Return (X, Y) of the center of cell containing provided text 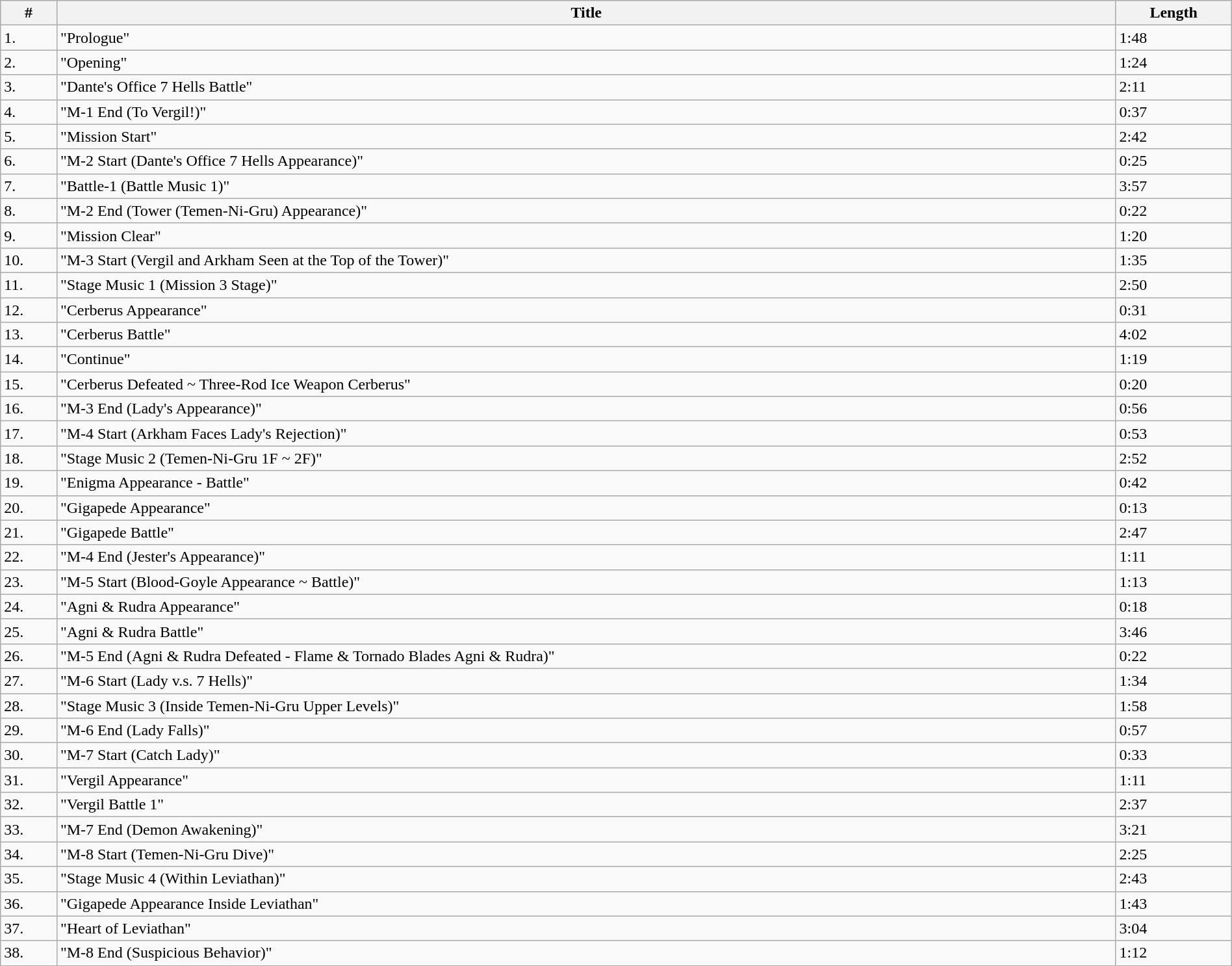
24. (29, 607)
30. (29, 755)
3:04 (1174, 928)
4. (29, 112)
"M-1 End (To Vergil!)" (586, 112)
"Stage Music 4 (Within Leviathan)" (586, 879)
Length (1174, 13)
"Stage Music 3 (Inside Temen-Ni-Gru Upper Levels)" (586, 705)
"Stage Music 1 (Mission 3 Stage)" (586, 285)
"Mission Clear" (586, 235)
26. (29, 656)
0:33 (1174, 755)
21. (29, 532)
0:31 (1174, 310)
"M-8 End (Suspicious Behavior)" (586, 953)
"M-6 End (Lady Falls)" (586, 731)
"Vergil Battle 1" (586, 805)
3:21 (1174, 829)
2:47 (1174, 532)
1:34 (1174, 681)
"Gigapede Battle" (586, 532)
10. (29, 260)
1:19 (1174, 359)
Title (586, 13)
# (29, 13)
2:52 (1174, 458)
"Prologue" (586, 38)
25. (29, 631)
34. (29, 854)
3:57 (1174, 186)
3:46 (1174, 631)
"M-7 Start (Catch Lady)" (586, 755)
"Cerberus Defeated ~ Three-Rod Ice Weapon Cerberus" (586, 384)
"Agni & Rudra Appearance" (586, 607)
2:25 (1174, 854)
"Vergil Appearance" (586, 780)
"M-4 Start (Arkham Faces Lady's Rejection)" (586, 434)
2:42 (1174, 137)
19. (29, 483)
0:13 (1174, 508)
"Heart of Leviathan" (586, 928)
33. (29, 829)
6. (29, 161)
1:20 (1174, 235)
"Mission Start" (586, 137)
"M-8 Start (Temen-Ni-Gru Dive)" (586, 854)
0:42 (1174, 483)
2:50 (1174, 285)
9. (29, 235)
2:43 (1174, 879)
3. (29, 87)
12. (29, 310)
0:53 (1174, 434)
"M-3 Start (Vergil and Arkham Seen at the Top of the Tower)" (586, 260)
0:37 (1174, 112)
11. (29, 285)
1:35 (1174, 260)
"Stage Music 2 (Temen-Ni-Gru 1F ~ 2F)" (586, 458)
27. (29, 681)
14. (29, 359)
1:48 (1174, 38)
28. (29, 705)
8. (29, 211)
38. (29, 953)
36. (29, 904)
"M-2 Start (Dante's Office 7 Hells Appearance)" (586, 161)
1:13 (1174, 582)
"Continue" (586, 359)
"Enigma Appearance - Battle" (586, 483)
"Dante's Office 7 Hells Battle" (586, 87)
"Battle-1 (Battle Music 1)" (586, 186)
1:24 (1174, 62)
29. (29, 731)
"M-5 Start (Blood-Goyle Appearance ~ Battle)" (586, 582)
"Agni & Rudra Battle" (586, 631)
16. (29, 409)
23. (29, 582)
0:20 (1174, 384)
22. (29, 557)
2:37 (1174, 805)
"Gigapede Appearance" (586, 508)
20. (29, 508)
0:25 (1174, 161)
17. (29, 434)
1:58 (1174, 705)
13. (29, 335)
32. (29, 805)
0:18 (1174, 607)
"Cerberus Appearance" (586, 310)
4:02 (1174, 335)
"M-6 Start (Lady v.s. 7 Hells)" (586, 681)
"Cerberus Battle" (586, 335)
"Opening" (586, 62)
1:43 (1174, 904)
1:12 (1174, 953)
0:57 (1174, 731)
31. (29, 780)
"M-2 End (Tower (Temen-Ni-Gru) Appearance)" (586, 211)
0:56 (1174, 409)
"M-3 End (Lady's Appearance)" (586, 409)
37. (29, 928)
"Gigapede Appearance Inside Leviathan" (586, 904)
7. (29, 186)
2. (29, 62)
5. (29, 137)
18. (29, 458)
"M-7 End (Demon Awakening)" (586, 829)
35. (29, 879)
"M-4 End (Jester's Appearance)" (586, 557)
1. (29, 38)
2:11 (1174, 87)
"M-5 End (Agni & Rudra Defeated - Flame & Tornado Blades Agni & Rudra)" (586, 656)
15. (29, 384)
